Output the (x, y) coordinate of the center of the cell containing the given text.  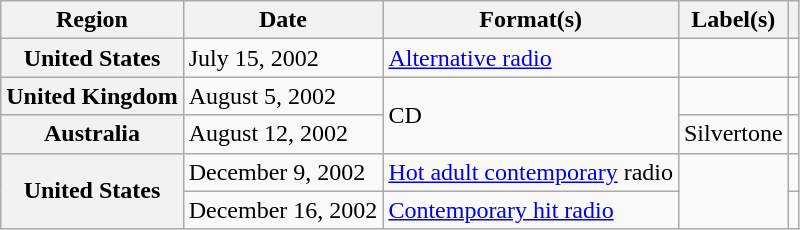
Contemporary hit radio (531, 210)
December 16, 2002 (283, 210)
July 15, 2002 (283, 58)
Region (92, 20)
Label(s) (733, 20)
Date (283, 20)
August 12, 2002 (283, 134)
December 9, 2002 (283, 172)
Format(s) (531, 20)
CD (531, 115)
United Kingdom (92, 96)
Hot adult contemporary radio (531, 172)
August 5, 2002 (283, 96)
Silvertone (733, 134)
Alternative radio (531, 58)
Australia (92, 134)
